Output the (x, y) coordinate of the center of the cell containing the given text.  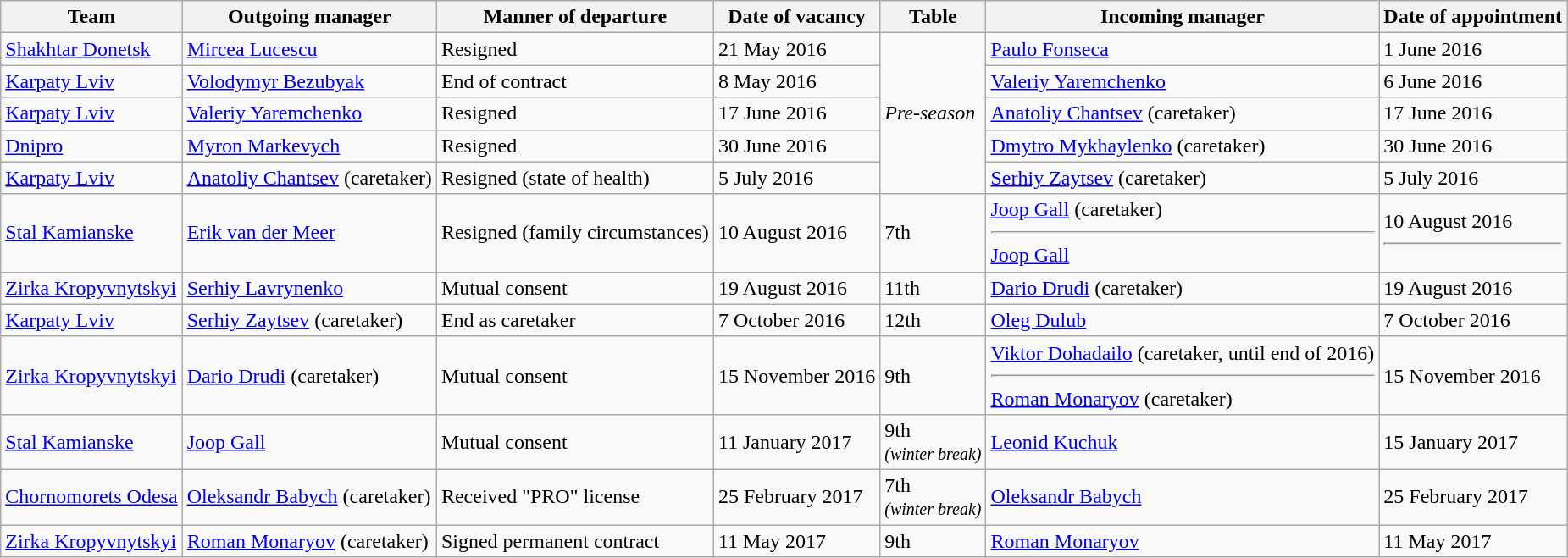
11th (934, 288)
Paulo Fonseca (1183, 49)
Joop Gall (caretaker) Joop Gall (1183, 233)
7th (934, 233)
1 June 2016 (1473, 49)
Shakhtar Donetsk (91, 49)
Joop Gall (309, 442)
End of contract (574, 81)
Mircea Lucescu (309, 49)
11 January 2017 (796, 442)
Signed permanent contract (574, 541)
Dmytro Mykhaylenko (caretaker) (1183, 146)
Volodymyr Bezubyak (309, 81)
Dnipro (91, 146)
Roman Monaryov (1183, 541)
Pre-season (934, 113)
6 June 2016 (1473, 81)
Incoming manager (1183, 17)
Erik van der Meer (309, 233)
Date of appointment (1473, 17)
Leonid Kuchuk (1183, 442)
End as caretaker (574, 320)
Oleksandr Babych (caretaker) (309, 496)
Outgoing manager (309, 17)
Roman Monaryov (caretaker) (309, 541)
12th (934, 320)
Chornomorets Odesa (91, 496)
Received "PRO" license (574, 496)
21 May 2016 (796, 49)
Date of vacancy (796, 17)
Resigned (state of health) (574, 178)
Oleksandr Babych (1183, 496)
9th(winter break) (934, 442)
8 May 2016 (796, 81)
Table (934, 17)
Oleg Dulub (1183, 320)
15 January 2017 (1473, 442)
Serhiy Lavrynenko (309, 288)
7th(winter break) (934, 496)
Team (91, 17)
Myron Markevych (309, 146)
Resigned (family circumstances) (574, 233)
Viktor Dohadailo (caretaker, until end of 2016) Roman Monaryov (caretaker) (1183, 375)
Manner of departure (574, 17)
